Return [x, y] of the center of cell containing provided text 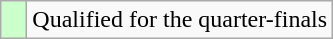
Qualified for the quarter-finals [180, 20]
